Output the [x, y] coordinate of the center of the cell containing the given text.  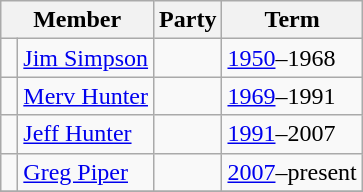
Member [78, 20]
1950–1968 [292, 58]
Jim Simpson [86, 58]
1991–2007 [292, 134]
2007–present [292, 172]
Term [292, 20]
1969–1991 [292, 96]
Merv Hunter [86, 96]
Party [188, 20]
Greg Piper [86, 172]
Jeff Hunter [86, 134]
